Identify which cell holds the provided text, then report its [X, Y] central coordinate. 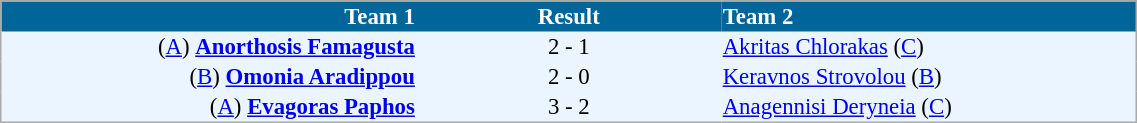
(A) Anorthosis Famagusta [209, 47]
Akritas Chlorakas (C) [929, 47]
3 - 2 [568, 107]
2 - 1 [568, 47]
Keravnos Strovolou (B) [929, 77]
Result [568, 16]
(A) Evagoras Paphos [209, 107]
Team 1 [209, 16]
Anagennisi Deryneia (C) [929, 107]
Team 2 [929, 16]
(B) Omonia Aradippou [209, 77]
2 - 0 [568, 77]
